Find where the given text appears and provide that cell's center as [X, Y] coordinate. 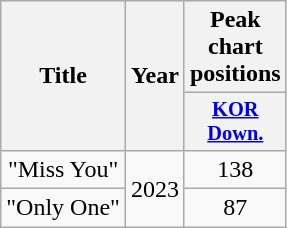
138 [235, 169]
2023 [154, 188]
87 [235, 208]
KORDown. [235, 122]
Year [154, 76]
"Miss You" [64, 169]
Peak chart positions [235, 47]
"Only One" [64, 208]
Title [64, 76]
